From the cell containing the given text, extract its center point as [X, Y] coordinate. 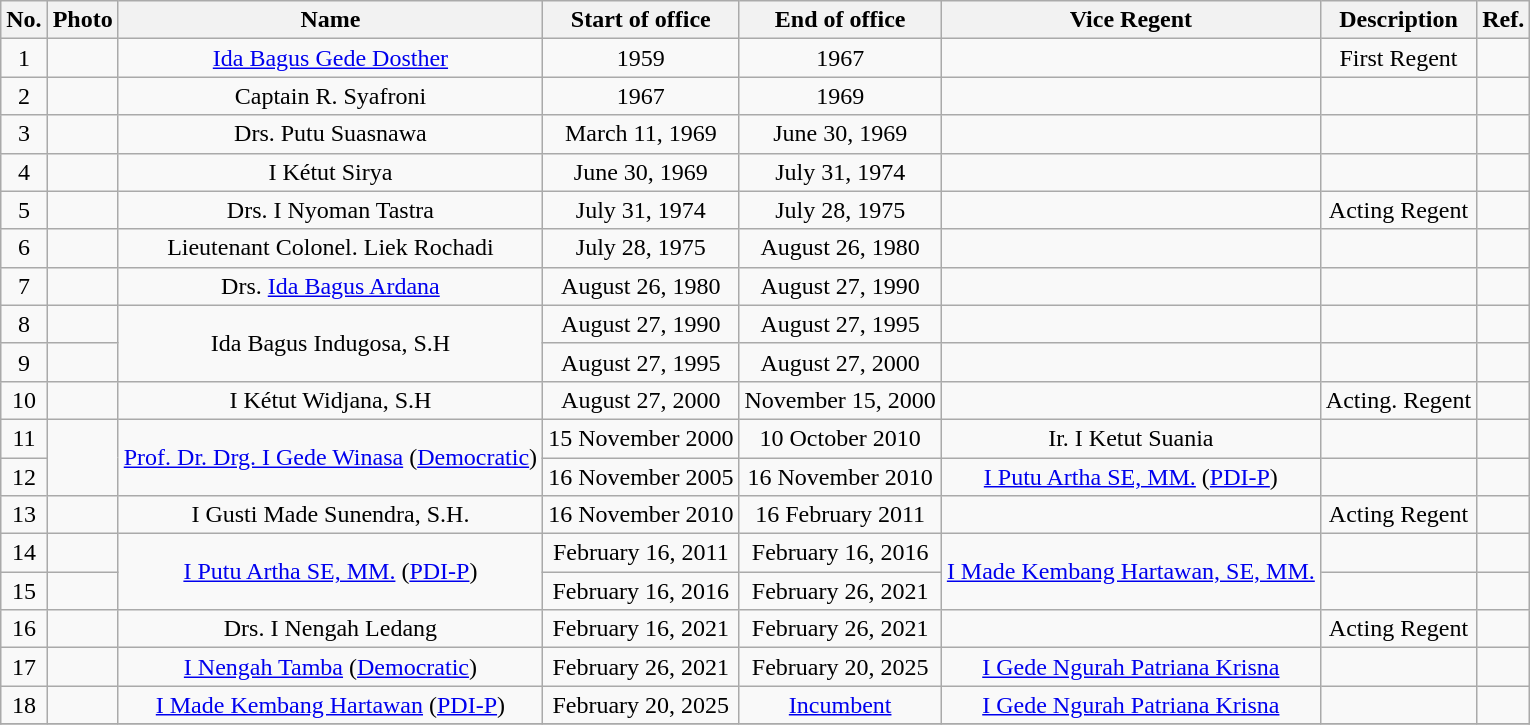
11 [24, 438]
15 November 2000 [641, 438]
1 [24, 58]
Captain R. Syafroni [330, 96]
1959 [641, 58]
17 [24, 667]
4 [24, 172]
12 [24, 477]
I Made Kembang Hartawan, SE, MM. [1130, 572]
November 15, 2000 [840, 400]
Ir. I Ketut Suania [1130, 438]
February 16, 2011 [641, 553]
7 [24, 286]
13 [24, 515]
Drs. I Nengah Ledang [330, 629]
Drs. I Nyoman Tastra [330, 210]
1969 [840, 96]
5 [24, 210]
Ida Bagus Indugosa, S.H [330, 343]
Vice Regent [1130, 20]
Drs. Putu Suasnawa [330, 134]
6 [24, 248]
3 [24, 134]
10 October 2010 [840, 438]
16 February 2011 [840, 515]
Acting. Regent [1398, 400]
I Gusti Made Sunendra, S.H. [330, 515]
Photo [82, 20]
I Nengah Tamba (Democratic) [330, 667]
2 [24, 96]
End of office [840, 20]
16 [24, 629]
Lieutenant Colonel. Liek Rochadi [330, 248]
Name [330, 20]
Drs. Ida Bagus Ardana [330, 286]
I Kétut Widjana, S.H [330, 400]
Prof. Dr. Drg. I Gede Winasa (Democratic) [330, 457]
8 [24, 324]
First Regent [1398, 58]
18 [24, 705]
February 16, 2021 [641, 629]
March 11, 1969 [641, 134]
I Kétut Sirya [330, 172]
10 [24, 400]
I Made Kembang Hartawan (PDI-P) [330, 705]
14 [24, 553]
16 November 2005 [641, 477]
Description [1398, 20]
15 [24, 591]
No. [24, 20]
Ref. [1504, 20]
Incumbent [840, 705]
Start of office [641, 20]
Ida Bagus Gede Dosther [330, 58]
9 [24, 362]
